Pinpoint the cell where the given text exists, returning its (x, y) midpoint coordinate. 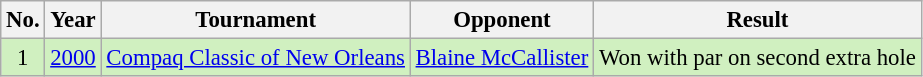
2000 (73, 58)
Blaine McCallister (502, 58)
1 (23, 58)
Tournament (256, 20)
Compaq Classic of New Orleans (256, 58)
Won with par on second extra hole (758, 58)
Year (73, 20)
No. (23, 20)
Result (758, 20)
Opponent (502, 20)
